Determine the (x, y) coordinate at the center of the cell enclosing the given text.  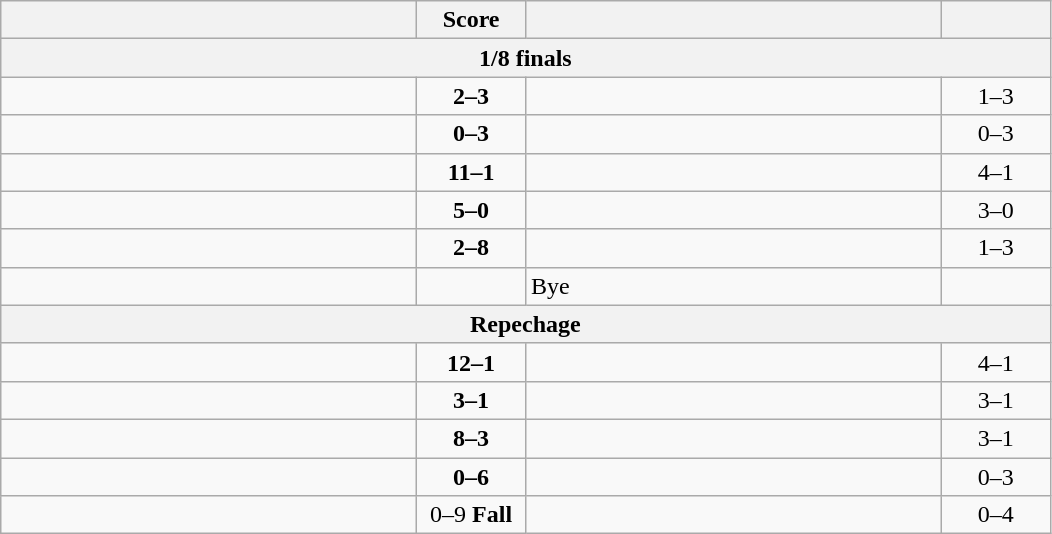
3–0 (996, 210)
2–3 (472, 96)
Bye (733, 286)
0–4 (996, 515)
Repechage (526, 324)
11–1 (472, 172)
8–3 (472, 438)
12–1 (472, 362)
2–8 (472, 248)
Score (472, 20)
5–0 (472, 210)
1/8 finals (526, 58)
0–9 Fall (472, 515)
0–6 (472, 477)
